From the cell containing the given text, extract its center point as [x, y] coordinate. 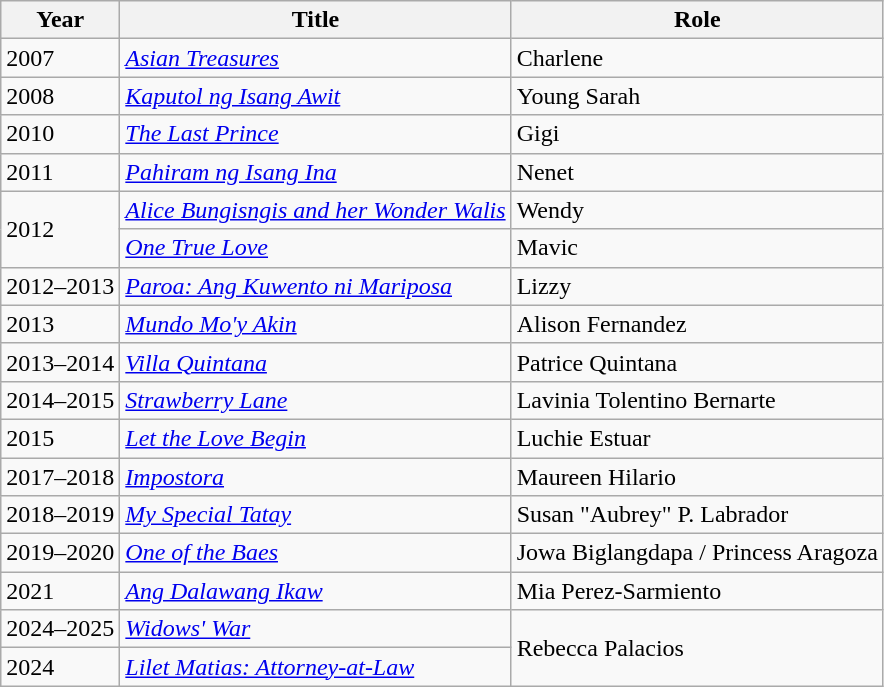
Widows' War [316, 629]
2017–2018 [60, 477]
Young Sarah [697, 96]
Luchie Estuar [697, 438]
Role [697, 20]
Susan "Aubrey" P. Labrador [697, 515]
2018–2019 [60, 515]
My Special Tatay [316, 515]
2024 [60, 667]
Kaputol ng Isang Awit [316, 96]
Alice Bungisngis and her Wonder Walis [316, 210]
Gigi [697, 134]
Lilet Matias: Attorney-at-Law [316, 667]
Charlene [697, 58]
2024–2025 [60, 629]
Pahiram ng Isang Ina [316, 172]
Title [316, 20]
The Last Prince [316, 134]
Year [60, 20]
Jowa Biglangdapa / Princess Aragoza [697, 553]
Nenet [697, 172]
2012 [60, 229]
One of the Baes [316, 553]
Villa Quintana [316, 362]
Let the Love Begin [316, 438]
2013–2014 [60, 362]
Patrice Quintana [697, 362]
One True Love [316, 248]
Mia Perez-Sarmiento [697, 591]
2019–2020 [60, 553]
Alison Fernandez [697, 324]
Maureen Hilario [697, 477]
2008 [60, 96]
2010 [60, 134]
2014–2015 [60, 400]
Mundo Mo'y Akin [316, 324]
2011 [60, 172]
Impostora [316, 477]
2015 [60, 438]
Rebecca Palacios [697, 648]
Asian Treasures [316, 58]
2012–2013 [60, 286]
2021 [60, 591]
Strawberry Lane [316, 400]
Ang Dalawang Ikaw [316, 591]
2013 [60, 324]
2007 [60, 58]
Paroa: Ang Kuwento ni Mariposa [316, 286]
Lizzy [697, 286]
Mavic [697, 248]
Wendy [697, 210]
Lavinia Tolentino Bernarte [697, 400]
